Pinpoint the cell where the given text exists, returning its (X, Y) midpoint coordinate. 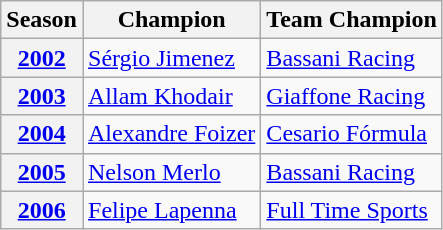
Full Time Sports (352, 210)
Cesario Fórmula (352, 134)
2005 (42, 172)
Champion (171, 20)
Allam Khodair (171, 96)
Season (42, 20)
2002 (42, 58)
Giaffone Racing (352, 96)
Felipe Lapenna (171, 210)
Sérgio Jimenez (171, 58)
2006 (42, 210)
Nelson Merlo (171, 172)
Alexandre Foizer (171, 134)
Team Champion (352, 20)
2004 (42, 134)
2003 (42, 96)
